Scan for the cell matching the given text and deliver its (X, Y) coordinate at center. 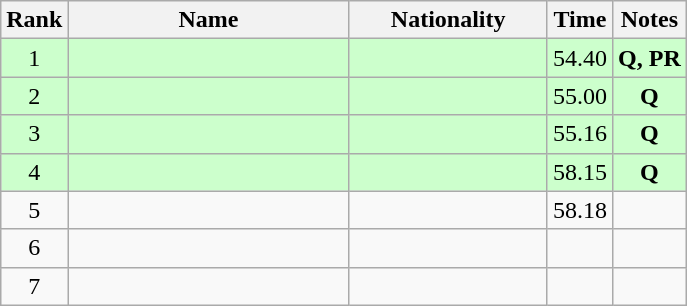
2 (34, 96)
Name (208, 20)
Nationality (448, 20)
7 (34, 286)
3 (34, 134)
1 (34, 58)
6 (34, 248)
55.16 (580, 134)
58.18 (580, 210)
54.40 (580, 58)
Rank (34, 20)
Q, PR (650, 58)
5 (34, 210)
55.00 (580, 96)
4 (34, 172)
Notes (650, 20)
Time (580, 20)
58.15 (580, 172)
